Return [x, y] of the center of cell containing provided text 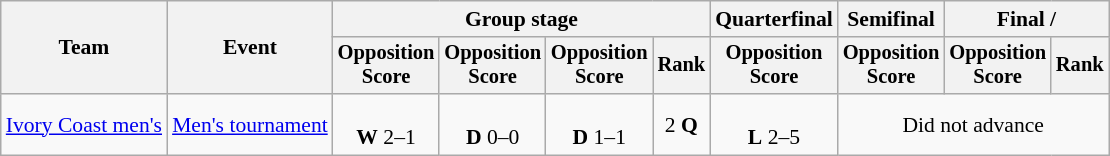
W 2–1 [386, 124]
Did not advance [974, 124]
Semifinal [892, 19]
L 2–5 [774, 124]
D 1–1 [600, 124]
Men's tournament [250, 124]
Team [84, 48]
Quarterfinal [774, 19]
Event [250, 48]
2 Q [682, 124]
Group stage [522, 19]
Ivory Coast men's [84, 124]
D 0–0 [492, 124]
Final / [1026, 19]
